Detect which cell encompasses the target text, then output its [x, y] center coordinate. 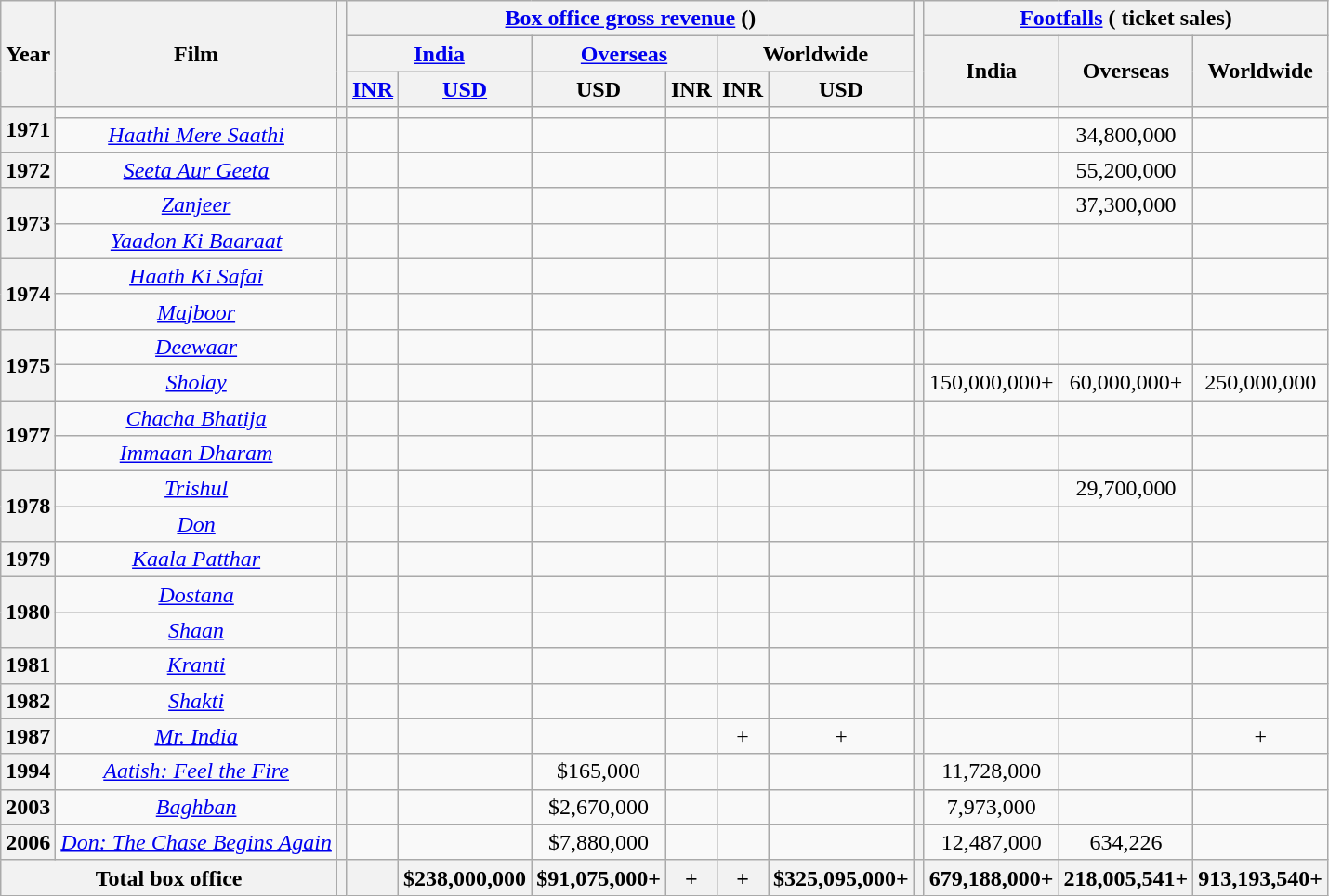
Film [197, 54]
Trishul [197, 489]
7,973,000 [991, 807]
Deewaar [197, 347]
$2,670,000 [599, 807]
$238,000,000 [465, 877]
1982 [28, 701]
Sholay [197, 382]
1994 [28, 771]
Haath Ki Safai [197, 276]
55,200,000 [1126, 170]
2003 [28, 807]
34,800,000 [1126, 135]
Chacha Bhatija [197, 417]
Majboor [197, 311]
Seeta Aur Geeta [197, 170]
Kaala Patthar [197, 560]
12,487,000 [991, 842]
29,700,000 [1126, 489]
Immaan Dharam [197, 454]
Haathi Mere Saathi [197, 135]
Mr. India [197, 736]
1979 [28, 560]
1977 [28, 435]
Don [197, 524]
913,193,540+ [1260, 877]
$7,880,000 [599, 842]
Don: The Chase Begins Again [197, 842]
1973 [28, 223]
1978 [28, 507]
Yaadon Ki Baaraat [197, 241]
1980 [28, 613]
Total box office [169, 877]
Baghban [197, 807]
Aatish: Feel the Fire [197, 771]
$165,000 [599, 771]
Kranti [197, 665]
Year [28, 54]
1971 [28, 130]
150,000,000+ [991, 382]
1981 [28, 665]
679,188,000+ [991, 877]
Box office gross revenue () [630, 19]
11,728,000 [991, 771]
1974 [28, 294]
2006 [28, 842]
250,000,000 [1260, 382]
$325,095,000+ [842, 877]
1975 [28, 364]
1972 [28, 170]
Zanjeer [197, 205]
37,300,000 [1126, 205]
60,000,000+ [1126, 382]
Shakti [197, 701]
Shaan [197, 630]
218,005,541+ [1126, 877]
Footfalls ( ticket sales) [1125, 19]
1987 [28, 736]
Dostana [197, 595]
634,226 [1126, 842]
$91,075,000+ [599, 877]
